Return the (X, Y) coordinate for the center point of the cell that contains the specified text.  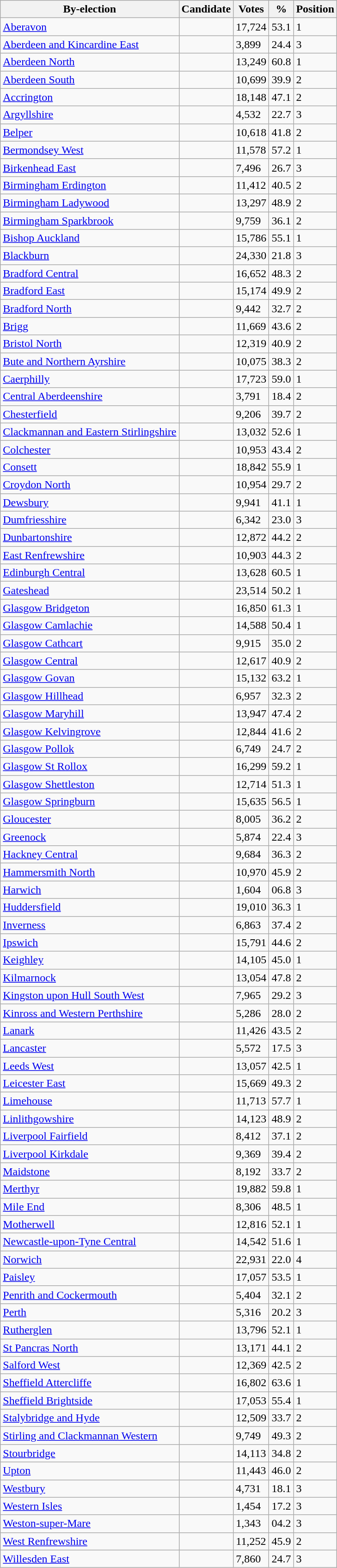
Glasgow Govan (90, 678)
Aberavon (90, 27)
13,249 (251, 62)
32.3 (281, 696)
63.2 (281, 678)
Glasgow Pollok (90, 749)
10,699 (251, 80)
Argyllshire (90, 115)
Glasgow Hillhead (90, 696)
13,947 (251, 713)
35.0 (281, 643)
20.2 (281, 1312)
9,369 (251, 1154)
59.0 (281, 379)
24.4 (281, 44)
Leicester East (90, 1084)
3,899 (251, 44)
Upton (90, 1471)
24,330 (251, 256)
16,299 (251, 766)
57.2 (281, 150)
St Pancras North (90, 1348)
6,749 (251, 749)
12,509 (251, 1418)
Birmingham Erdington (90, 185)
Central Aberdeenshire (90, 397)
29.7 (281, 484)
Aberdeen and Kincardine East (90, 44)
Hammersmith North (90, 872)
45.0 (281, 960)
15,132 (251, 678)
Aberdeen North (90, 62)
32.1 (281, 1295)
15,786 (251, 238)
Chesterfield (90, 414)
East Renfrewshire (90, 555)
West Renfrewshire (90, 1541)
44.3 (281, 555)
11,578 (251, 150)
Glasgow Central (90, 661)
By-election (90, 9)
51.3 (281, 784)
Harwich (90, 890)
Westbury (90, 1488)
41.1 (281, 502)
Belper (90, 132)
5,572 (251, 1048)
Paisley (90, 1277)
5,316 (251, 1312)
Inverness (90, 925)
Glasgow Springburn (90, 802)
17,724 (251, 27)
61.3 (281, 608)
Liverpool Fairfield (90, 1136)
Western Isles (90, 1506)
18,842 (251, 467)
12,319 (251, 344)
9,206 (251, 414)
Sheffield Attercliffe (90, 1383)
11,426 (251, 1030)
16,802 (251, 1383)
56.5 (281, 802)
11,252 (251, 1541)
17.2 (281, 1506)
Accrington (90, 97)
Norwich (90, 1259)
60.8 (281, 62)
Colchester (90, 449)
18.4 (281, 397)
18.1 (281, 1488)
1,604 (251, 890)
14,588 (251, 626)
11,713 (251, 1101)
Glasgow St Rollox (90, 766)
3,791 (251, 397)
Bute and Northern Ayrshire (90, 361)
8,192 (251, 1171)
10,618 (251, 132)
4,731 (251, 1488)
15,174 (251, 291)
53.1 (281, 27)
Consett (90, 467)
Edinburgh Central (90, 573)
41.8 (281, 132)
4,532 (251, 115)
37.4 (281, 925)
47.4 (281, 713)
Linlithgowshire (90, 1119)
43.5 (281, 1030)
Leeds West (90, 1066)
Keighley (90, 960)
7,496 (251, 167)
Croydon North (90, 484)
Glasgow Maryhill (90, 713)
9,915 (251, 643)
1,454 (251, 1506)
Newcastle-upon-Tyne Central (90, 1242)
Salford West (90, 1365)
14,113 (251, 1453)
Lancaster (90, 1048)
Votes (251, 9)
18,148 (251, 97)
9,442 (251, 309)
43.6 (281, 326)
8,412 (251, 1136)
21.8 (281, 256)
Huddersfield (90, 907)
Aberdeen South (90, 80)
10,903 (251, 555)
Hackney Central (90, 855)
6,957 (251, 696)
Dewsbury (90, 502)
5,286 (251, 1013)
39.7 (281, 414)
Bradford Central (90, 273)
Glasgow Bridgeton (90, 608)
13,171 (251, 1348)
22.0 (281, 1259)
14,105 (251, 960)
Stirling and Clackmannan Western (90, 1436)
Liverpool Kirkdale (90, 1154)
10,954 (251, 484)
Perth (90, 1312)
49.9 (281, 291)
47.1 (281, 97)
17,723 (251, 379)
9,759 (251, 221)
13,032 (251, 432)
12,872 (251, 538)
5,874 (251, 837)
22.4 (281, 837)
23,514 (251, 590)
Glasgow Cathcart (90, 643)
Candidate (206, 9)
57.7 (281, 1101)
Glasgow Shettleston (90, 784)
Maidstone (90, 1171)
Dumfriesshire (90, 520)
7,965 (251, 995)
Gloucester (90, 819)
8,005 (251, 819)
12,714 (251, 784)
Caerphilly (90, 379)
Brigg (90, 326)
17,053 (251, 1401)
17,057 (251, 1277)
40.5 (281, 185)
% (281, 9)
47.8 (281, 978)
8,306 (251, 1207)
52.6 (281, 432)
Stalybridge and Hyde (90, 1418)
Weston-super-Mare (90, 1524)
10,953 (251, 449)
4 (315, 1259)
6,863 (251, 925)
44.2 (281, 538)
13,796 (251, 1330)
55.4 (281, 1401)
9,941 (251, 502)
1,343 (251, 1524)
9,684 (251, 855)
Clackmannan and Eastern Stirlingshire (90, 432)
Glasgow Camlachie (90, 626)
44.1 (281, 1348)
16,850 (251, 608)
22.7 (281, 115)
Greenock (90, 837)
41.6 (281, 731)
23.0 (281, 520)
Gateshead (90, 590)
14,123 (251, 1119)
15,635 (251, 802)
32.7 (281, 309)
13,297 (251, 203)
15,791 (251, 942)
12,617 (251, 661)
Mile End (90, 1207)
Kilmarnock (90, 978)
59.8 (281, 1189)
28.0 (281, 1013)
55.1 (281, 238)
Ipswich (90, 942)
Willesden East (90, 1559)
Lanark (90, 1030)
11,412 (251, 185)
Kinross and Western Perthshire (90, 1013)
Position (315, 9)
Glasgow Kelvingrove (90, 731)
13,057 (251, 1066)
16,652 (251, 273)
Kingston upon Hull South West (90, 995)
36.2 (281, 819)
12,369 (251, 1365)
48.3 (281, 273)
06.8 (281, 890)
Birkenhead East (90, 167)
55.9 (281, 467)
Stourbridge (90, 1453)
5,404 (251, 1295)
44.6 (281, 942)
Blackburn (90, 256)
39.9 (281, 80)
12,844 (251, 731)
19,010 (251, 907)
Birmingham Ladywood (90, 203)
50.4 (281, 626)
7,860 (251, 1559)
38.3 (281, 361)
59.2 (281, 766)
13,628 (251, 573)
Bishop Auckland (90, 238)
9,749 (251, 1436)
12,816 (251, 1224)
60.5 (281, 573)
Bradford North (90, 309)
11,669 (251, 326)
04.2 (281, 1524)
19,882 (251, 1189)
10,970 (251, 872)
Bradford East (90, 291)
Penrith and Cockermouth (90, 1295)
13,054 (251, 978)
53.5 (281, 1277)
63.6 (281, 1383)
34.8 (281, 1453)
6,342 (251, 520)
Motherwell (90, 1224)
Sheffield Brightside (90, 1401)
Limehouse (90, 1101)
46.0 (281, 1471)
Birmingham Sparkbrook (90, 221)
10,075 (251, 361)
29.2 (281, 995)
17.5 (281, 1048)
50.2 (281, 590)
51.6 (281, 1242)
43.4 (281, 449)
39.4 (281, 1154)
Bristol North (90, 344)
36.1 (281, 221)
37.1 (281, 1136)
15,669 (251, 1084)
Merthyr (90, 1189)
14,542 (251, 1242)
Bermondsey West (90, 150)
Rutherglen (90, 1330)
11,443 (251, 1471)
26.7 (281, 167)
48.5 (281, 1207)
Dunbartonshire (90, 538)
22,931 (251, 1259)
